Scan for the cell matching the given text and deliver its (X, Y) coordinate at center. 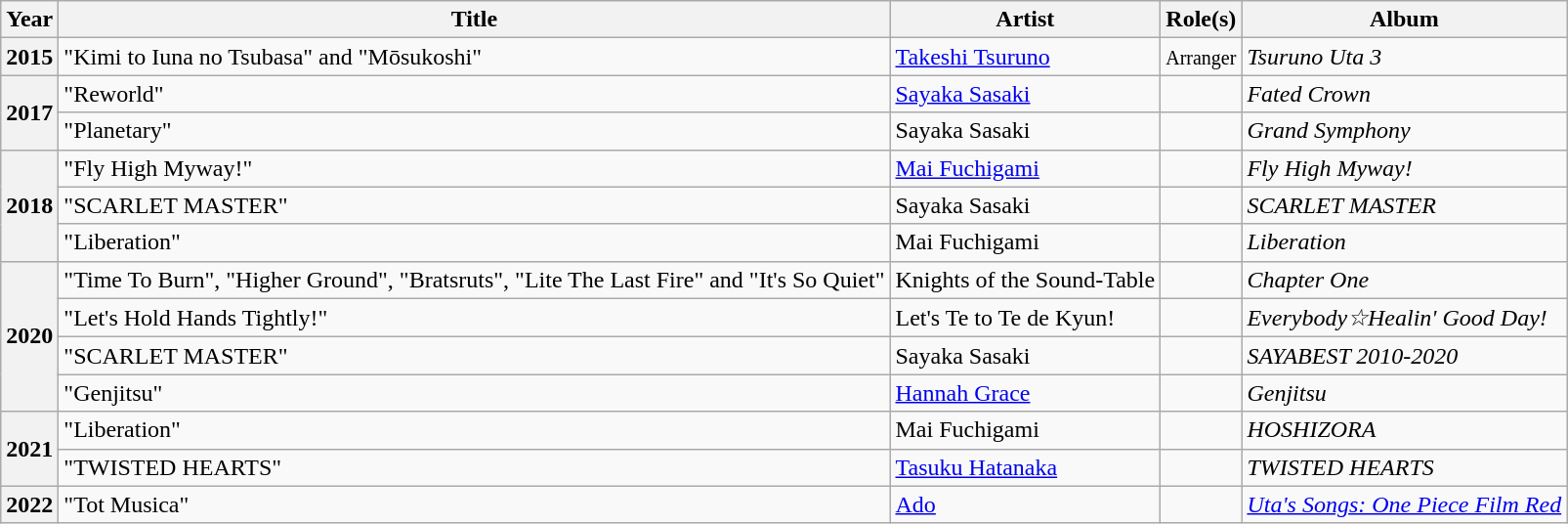
"Time To Burn", "Higher Ground", "Bratsruts", "Lite The Last Fire" and "It's So Quiet" (475, 280)
2018 (29, 205)
Knights of the Sound-Table (1026, 280)
"Genjitsu" (475, 393)
"Tot Musica" (475, 504)
Title (475, 20)
Fly High Myway! (1405, 168)
Let's Te to Te de Kyun! (1026, 318)
SCARLET MASTER (1405, 205)
Tasuku Hatanaka (1026, 467)
Album (1405, 20)
Everybody☆Healin' Good Day! (1405, 318)
2022 (29, 504)
2015 (29, 57)
Hannah Grace (1026, 393)
Artist (1026, 20)
2021 (29, 449)
Ado (1026, 504)
Genjitsu (1405, 393)
2020 (29, 336)
SAYABEST 2010-2020 (1405, 356)
HOSHIZORA (1405, 430)
Tsuruno Uta 3 (1405, 57)
"Reworld" (475, 94)
"TWISTED HEARTS" (475, 467)
Grand Symphony (1405, 131)
"Let's Hold Hands Tightly!" (475, 318)
"Fly High Myway!" (475, 168)
Arranger (1202, 57)
Liberation (1405, 242)
Role(s) (1202, 20)
2017 (29, 112)
Chapter One (1405, 280)
Uta's Songs: One Piece Film Red (1405, 504)
Fated Crown (1405, 94)
Year (29, 20)
Takeshi Tsuruno (1026, 57)
TWISTED HEARTS (1405, 467)
"Planetary" (475, 131)
"Kimi to Iuna no Tsubasa" and "Mōsukoshi" (475, 57)
